Return [X, Y] of the center of cell containing provided text 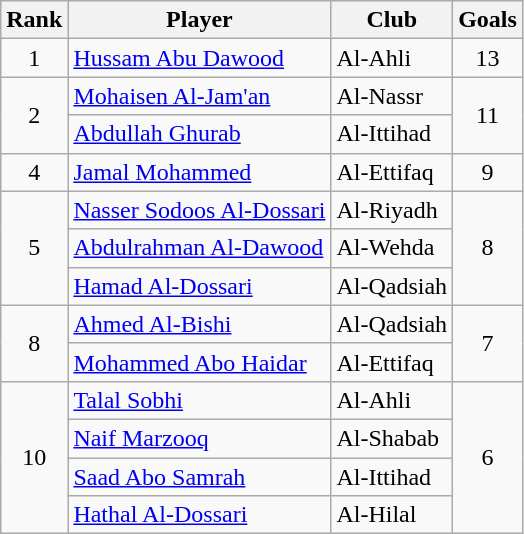
Player [200, 20]
Al-Hilal [392, 515]
9 [488, 172]
Al-Riyadh [392, 210]
Rank [34, 20]
Talal Sobhi [200, 400]
11 [488, 115]
Al-Nassr [392, 96]
Abdullah Ghurab [200, 134]
Abdulrahman Al-Dawood [200, 248]
Mohammed Abo Haidar [200, 362]
7 [488, 343]
Hussam Abu Dawood [200, 58]
Goals [488, 20]
Naif Marzooq [200, 438]
Jamal Mohammed [200, 172]
Al-Shabab [392, 438]
Mohaisen Al-Jam'an [200, 96]
5 [34, 248]
Al-Wehda [392, 248]
1 [34, 58]
Hamad Al-Dossari [200, 286]
Ahmed Al-Bishi [200, 324]
2 [34, 115]
Club [392, 20]
6 [488, 457]
Saad Abo Samrah [200, 477]
10 [34, 457]
13 [488, 58]
4 [34, 172]
Hathal Al-Dossari [200, 515]
Nasser Sodoos Al-Dossari [200, 210]
